Find where the given text appears and provide that cell's center as [X, Y] coordinate. 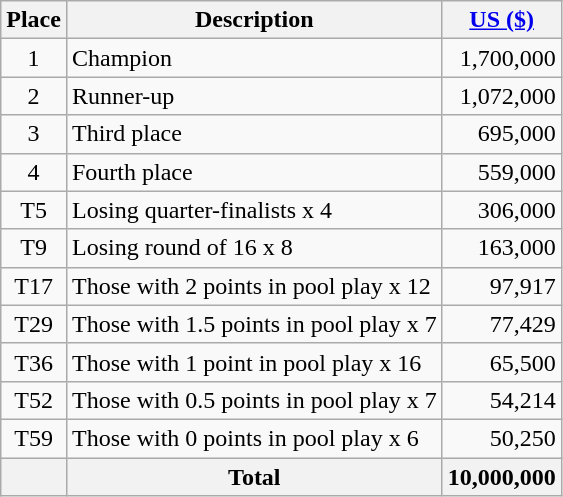
Fourth place [254, 172]
Runner-up [254, 96]
T52 [34, 400]
T29 [34, 324]
T17 [34, 286]
T59 [34, 438]
306,000 [502, 210]
Those with 1.5 points in pool play x 7 [254, 324]
Losing round of 16 x 8 [254, 248]
Those with 2 points in pool play x 12 [254, 286]
Third place [254, 134]
Description [254, 20]
163,000 [502, 248]
559,000 [502, 172]
2 [34, 96]
97,917 [502, 286]
50,250 [502, 438]
695,000 [502, 134]
1,072,000 [502, 96]
Those with 1 point in pool play x 16 [254, 362]
10,000,000 [502, 477]
T5 [34, 210]
77,429 [502, 324]
54,214 [502, 400]
1,700,000 [502, 58]
1 [34, 58]
Losing quarter-finalists x 4 [254, 210]
US ($) [502, 20]
Those with 0.5 points in pool play x 7 [254, 400]
Total [254, 477]
Place [34, 20]
4 [34, 172]
Those with 0 points in pool play x 6 [254, 438]
Champion [254, 58]
3 [34, 134]
65,500 [502, 362]
T9 [34, 248]
T36 [34, 362]
